Find where the given text appears and provide that cell's center as (x, y) coordinate. 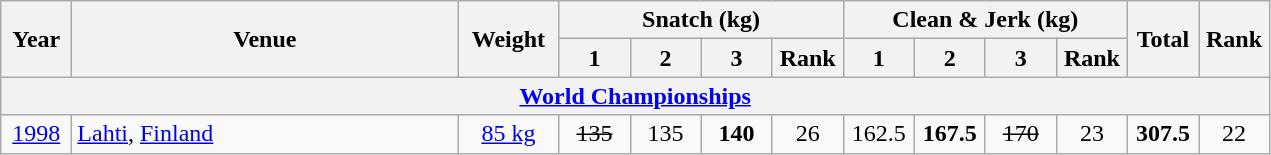
Lahti, Finland (265, 134)
307.5 (1162, 134)
Snatch (kg) (701, 20)
Year (36, 39)
Weight (508, 39)
23 (1092, 134)
167.5 (950, 134)
85 kg (508, 134)
22 (1234, 134)
Total (1162, 39)
Clean & Jerk (kg) (985, 20)
170 (1020, 134)
162.5 (878, 134)
1998 (36, 134)
26 (808, 134)
World Championships (636, 96)
Venue (265, 39)
140 (736, 134)
